Output the [X, Y] coordinate of the center of the cell containing the given text.  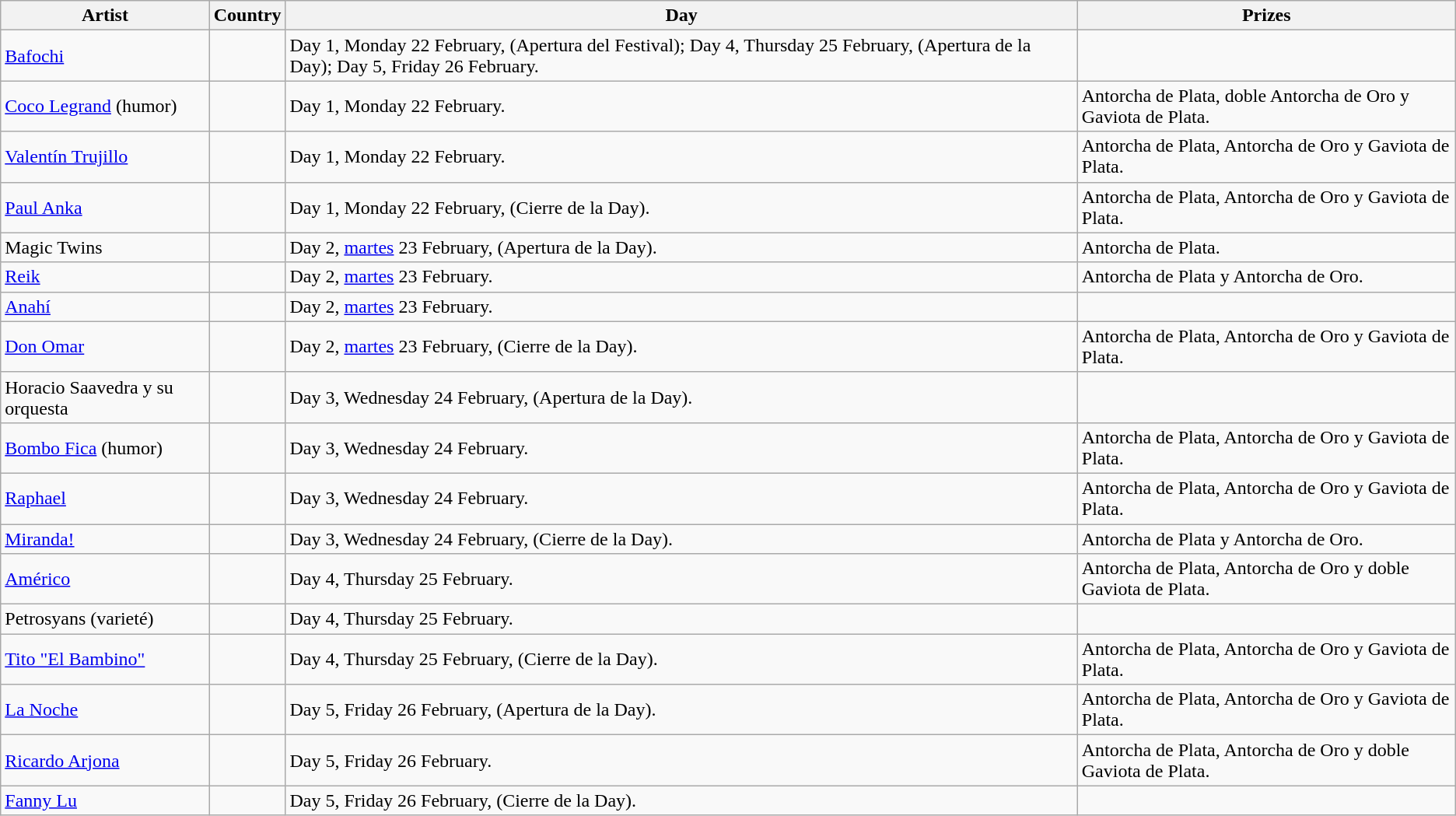
Day 3, Wednesday 24 February, (Cierre de la Day). [681, 539]
Petrosyans (varieté) [105, 619]
Ricardo Arjona [105, 761]
Day 1, Monday 22 February, (Apertura del Festival); Day 4, Thursday 25 February, (Apertura de la Day); Day 5, Friday 26 February. [681, 56]
Antorcha de Plata. [1266, 247]
Reik [105, 277]
Magic Twins [105, 247]
Fanny Lu [105, 800]
Artist [105, 16]
Prizes [1266, 16]
Américo [105, 579]
Day 5, Friday 26 February. [681, 761]
Day 2, martes 23 February, (Apertura de la Day). [681, 247]
Bombo Fica (humor) [105, 448]
Antorcha de Plata, doble Antorcha de Oro y Gaviota de Plata. [1266, 106]
Paul Anka [105, 207]
Day 5, Friday 26 February, (Cierre de la Day). [681, 800]
Don Omar [105, 347]
La Noche [105, 709]
Day 5, Friday 26 February, (Apertura de la Day). [681, 709]
Day 2, martes 23 February, (Cierre de la Day). [681, 347]
Day 1, Monday 22 February, (Cierre de la Day). [681, 207]
Tito "El Bambino" [105, 660]
Bafochi [105, 56]
Miranda! [105, 539]
Day 4, Thursday 25 February, (Cierre de la Day). [681, 660]
Horacio Saavedra y su orquesta [105, 397]
Day 3, Wednesday 24 February, (Apertura de la Day). [681, 397]
Anahí [105, 306]
Day [681, 16]
Valentín Trujillo [105, 157]
Country [247, 16]
Raphael [105, 498]
Coco Legrand (humor) [105, 106]
